Capture the cell that displays the provided text and extract its (x, y) central coordinate. 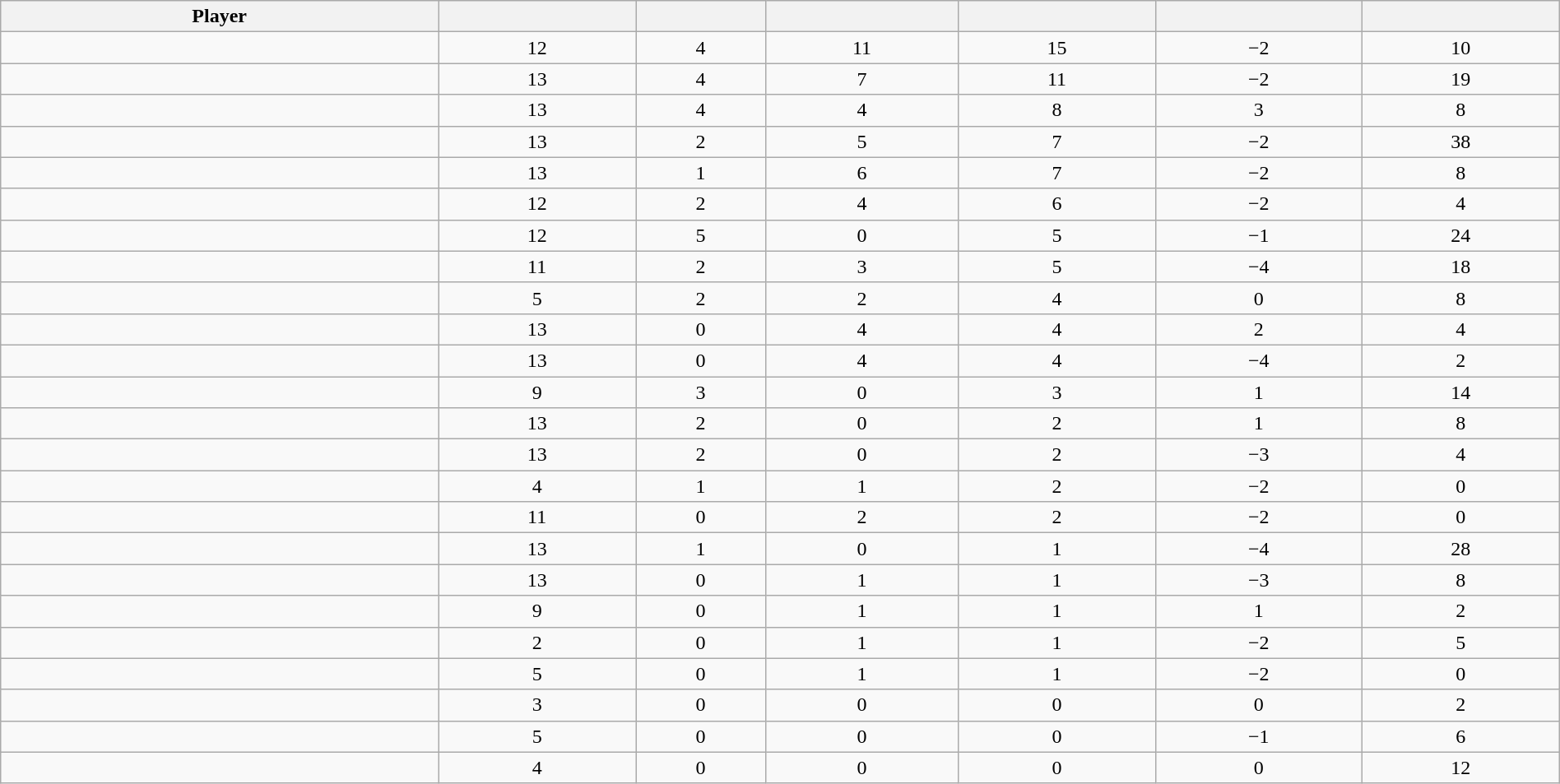
38 (1460, 141)
24 (1460, 235)
10 (1460, 48)
18 (1460, 267)
14 (1460, 392)
15 (1056, 48)
28 (1460, 549)
19 (1460, 79)
Player (220, 16)
